Return (x, y) of the center of cell containing provided text 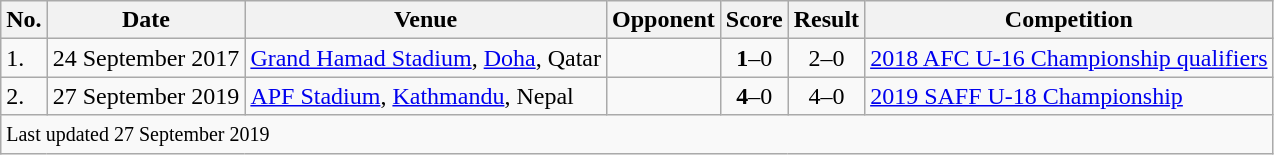
Date (146, 20)
27 September 2019 (146, 96)
24 September 2017 (146, 58)
2–0 (826, 58)
APF Stadium, Kathmandu, Nepal (426, 96)
Grand Hamad Stadium, Doha, Qatar (426, 58)
Score (754, 20)
1. (24, 58)
2. (24, 96)
Competition (1069, 20)
2018 AFC U-16 Championship qualifiers (1069, 58)
Result (826, 20)
No. (24, 20)
Opponent (663, 20)
1–0 (754, 58)
Last updated 27 September 2019 (637, 134)
2019 SAFF U-18 Championship (1069, 96)
Venue (426, 20)
